Identify which cell holds the provided text, then report its (x, y) central coordinate. 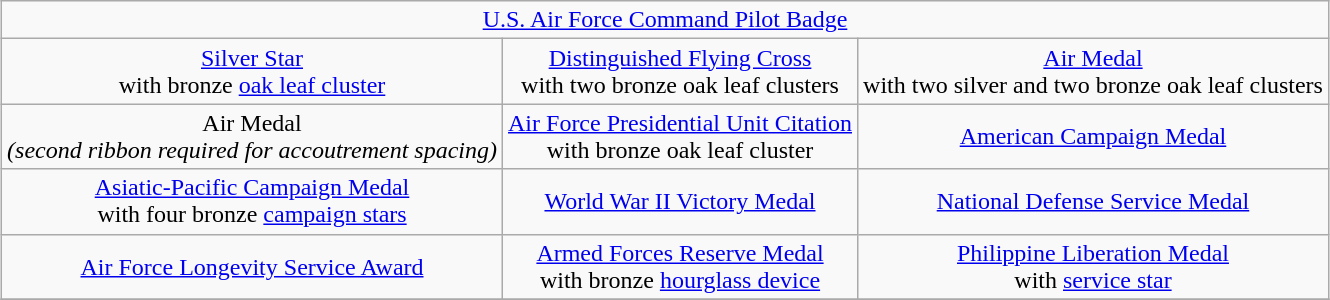
Silver Starwith bronze oak leaf cluster (252, 72)
Asiatic-Pacific Campaign Medalwith four bronze campaign stars (252, 202)
National Defense Service Medal (1094, 202)
American Campaign Medal (1094, 136)
Air Medal(second ribbon required for accoutrement spacing) (252, 136)
Philippine Liberation Medalwith service star (1094, 266)
U.S. Air Force Command Pilot Badge (666, 20)
World War II Victory Medal (680, 202)
Air Force Presidential Unit Citationwith bronze oak leaf cluster (680, 136)
Air Force Longevity Service Award (252, 266)
Armed Forces Reserve Medalwith bronze hourglass device (680, 266)
Distinguished Flying Crosswith two bronze oak leaf clusters (680, 72)
Air Medalwith two silver and two bronze oak leaf clusters (1094, 72)
